Provide the (X, Y) coordinate of the cell's center where the given text is located.  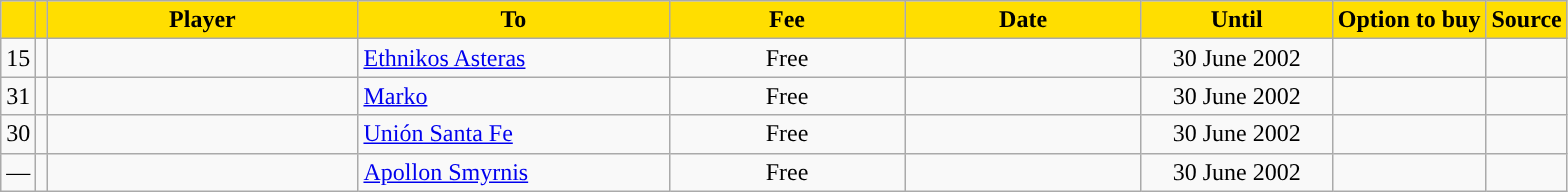
Ethnikos Asteras (514, 58)
31 (18, 96)
Date (1023, 20)
Player (202, 20)
Unión Santa Fe (514, 134)
To (514, 20)
Apollon Smyrnis (514, 172)
— (18, 172)
30 (18, 134)
Option to buy (1409, 20)
15 (18, 58)
Source (1526, 20)
Fee (787, 20)
Marko (514, 96)
Until (1236, 20)
